Capture the cell that displays the provided text and extract its [x, y] central coordinate. 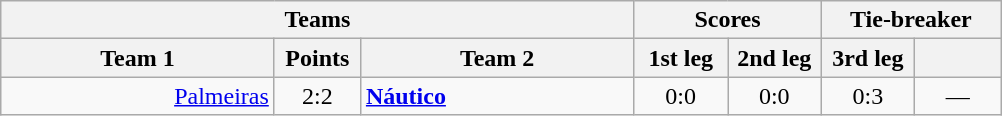
2:2 [317, 96]
Palmeiras [138, 96]
Team 1 [138, 58]
— [958, 96]
3rd leg [868, 58]
Teams [318, 20]
1st leg [681, 58]
2nd leg [775, 58]
Team 2 [497, 58]
Points [317, 58]
Tie-breaker [911, 20]
Scores [728, 20]
0:3 [868, 96]
Náutico [497, 96]
